From the cell containing the given text, extract its center point as [x, y] coordinate. 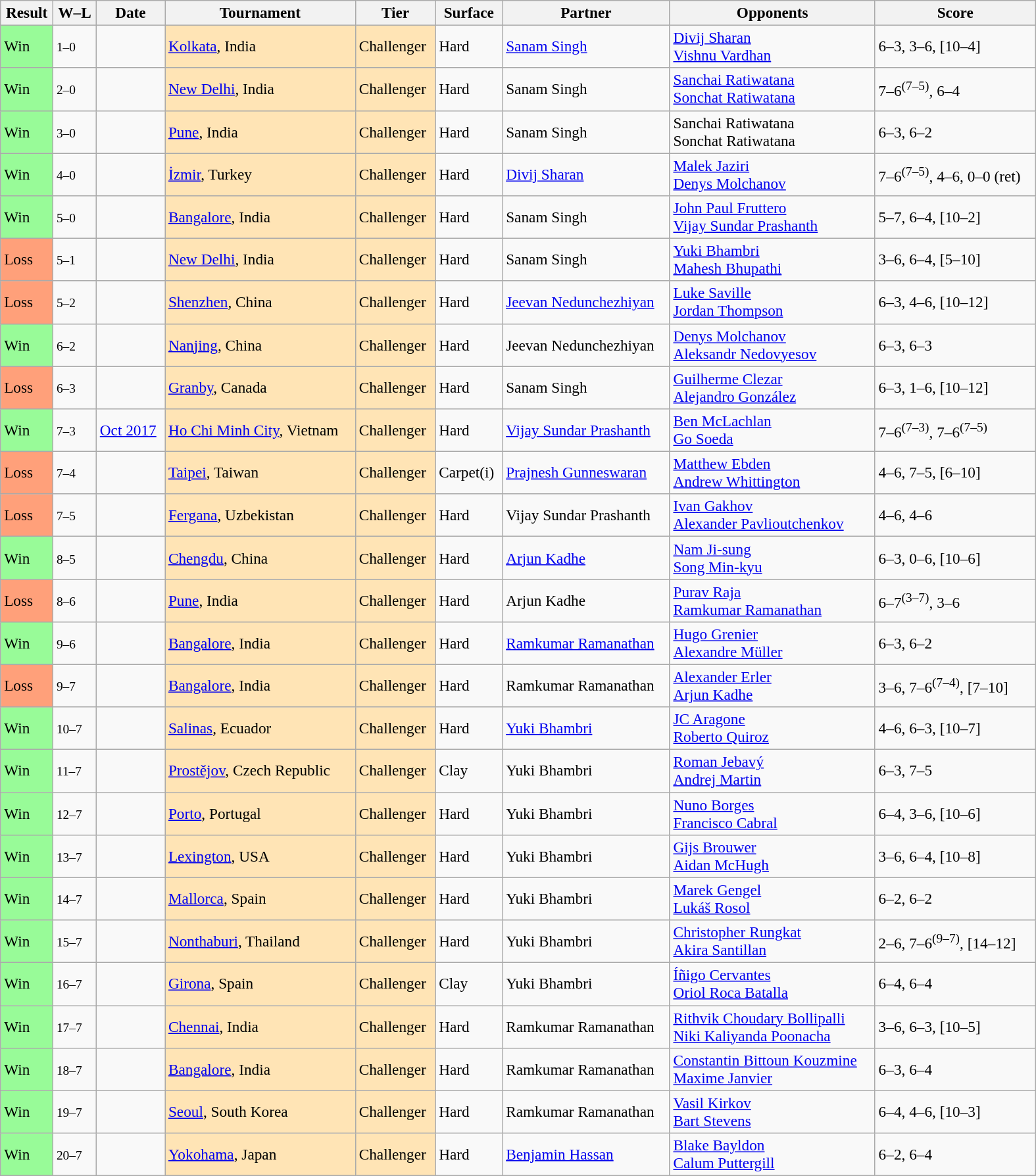
Chengdu, China [260, 558]
6–7(3–7), 3–6 [955, 600]
9–7 [75, 685]
Malek Jaziri Denys Molchanov [772, 174]
6–3, 1–6, [10–12] [955, 387]
6–2 [75, 345]
Granby, Canada [260, 387]
6–3, 3–6, [10–4] [955, 46]
7–6(7–5), 4–6, 0–0 (ret) [955, 174]
6–4, 6–4 [955, 984]
Divij Sharan [586, 174]
20–7 [75, 1154]
Ivan Gakhov Alexander Pavlioutchenkov [772, 516]
3–6, 7–6(7–4), [7–10] [955, 685]
9–6 [75, 643]
5–1 [75, 259]
18–7 [75, 1069]
Yokohama, Japan [260, 1154]
Taipei, Taiwan [260, 472]
6–3, 7–5 [955, 771]
Chennai, India [260, 1026]
Prostějov, Czech Republic [260, 771]
Constantin Bittoun Kouzmine Maxime Janvier [772, 1069]
Tier [395, 12]
7–6(7–3), 7–6(7–5) [955, 430]
6–3 [75, 387]
5–0 [75, 217]
Íñigo Cervantes Oriol Roca Batalla [772, 984]
Result [27, 12]
Oct 2017 [130, 430]
Ho Chi Minh City, Vietnam [260, 430]
Marek Gengel Lukáš Rosol [772, 898]
3–6, 6–4, [10–8] [955, 856]
7–5 [75, 516]
7–4 [75, 472]
John Paul Fruttero Vijay Sundar Prashanth [772, 217]
Seoul, South Korea [260, 1112]
Score [955, 12]
8–6 [75, 600]
Luke Saville Jordan Thompson [772, 303]
Blake Bayldon Calum Puttergill [772, 1154]
Opponents [772, 12]
İzmir, Turkey [260, 174]
3–0 [75, 132]
6–2, 6–2 [955, 898]
5–7, 6–4, [10–2] [955, 217]
4–0 [75, 174]
2–6, 7–6(9–7), [14–12] [955, 941]
W–L [75, 12]
11–7 [75, 771]
Christopher Rungkat Akira Santillan [772, 941]
Hugo Grenier Alexandre Müller [772, 643]
Prajnesh Gunneswaran [586, 472]
8–5 [75, 558]
6–3, 6–4 [955, 1069]
3–6, 6–4, [5–10] [955, 259]
17–7 [75, 1026]
6–3, 6–3 [955, 345]
Benjamin Hassan [586, 1154]
Shenzhen, China [260, 303]
5–2 [75, 303]
1–0 [75, 46]
Mallorca, Spain [260, 898]
Purav Raja Ramkumar Ramanathan [772, 600]
2–0 [75, 89]
Ben McLachlan Go Soeda [772, 430]
Nonthaburi, Thailand [260, 941]
3–6, 6–3, [10–5] [955, 1026]
Date [130, 12]
Divij Sharan Vishnu Vardhan [772, 46]
Yuki Bhambri Mahesh Bhupathi [772, 259]
6–3, 0–6, [10–6] [955, 558]
14–7 [75, 898]
Nam Ji-sung Song Min-kyu [772, 558]
Lexington, USA [260, 856]
Nuno Borges Francisco Cabral [772, 813]
6–2, 6–4 [955, 1154]
Denys Molchanov Aleksandr Nedovyesov [772, 345]
6–3, 4–6, [10–12] [955, 303]
16–7 [75, 984]
Carpet(i) [469, 472]
Nanjing, China [260, 345]
Salinas, Ecuador [260, 729]
7–3 [75, 430]
10–7 [75, 729]
4–6, 7–5, [6–10] [955, 472]
JC Aragone Roberto Quiroz [772, 729]
12–7 [75, 813]
Girona, Spain [260, 984]
Rithvik Choudary Bollipalli Niki Kaliyanda Poonacha [772, 1026]
6–4, 4–6, [10–3] [955, 1112]
Alexander Erler Arjun Kadhe [772, 685]
Partner [586, 12]
4–6, 4–6 [955, 516]
Gijs Brouwer Aidan McHugh [772, 856]
Fergana, Uzbekistan [260, 516]
6–4, 3–6, [10–6] [955, 813]
15–7 [75, 941]
Porto, Portugal [260, 813]
Kolkata, India [260, 46]
Surface [469, 12]
13–7 [75, 856]
Vasil Kirkov Bart Stevens [772, 1112]
Guilherme Clezar Alejandro González [772, 387]
Roman Jebavý Andrej Martin [772, 771]
7–6(7–5), 6–4 [955, 89]
Matthew Ebden Andrew Whittington [772, 472]
19–7 [75, 1112]
Tournament [260, 12]
4–6, 6–3, [10–7] [955, 729]
